For the text-containing cell, return its midpoint in (x, y) coordinate format. 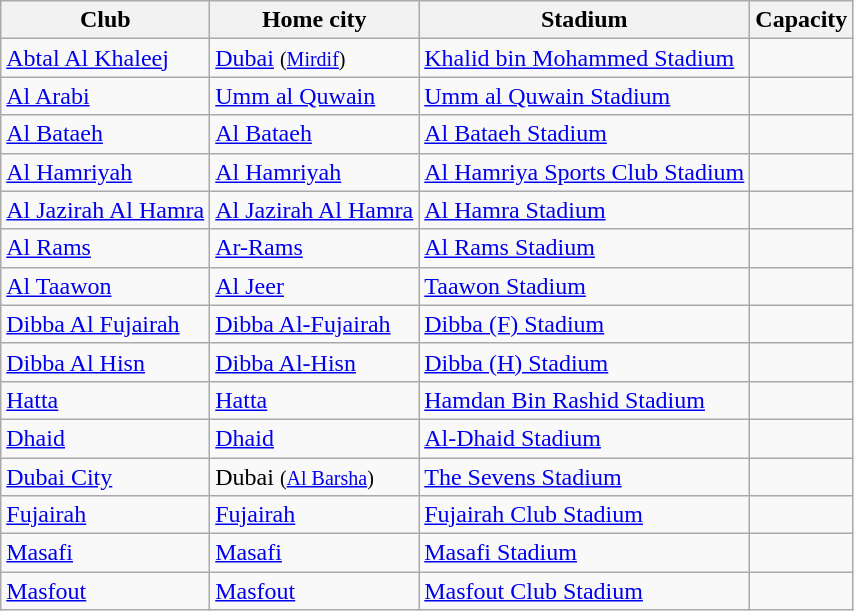
Home city (314, 20)
Al Taawon (106, 286)
Dibba Al-Hisn (314, 362)
Al Arabi (106, 96)
Dubai (Al Barsha) (314, 477)
The Sevens Stadium (584, 477)
Dibba Al-Fujairah (314, 324)
Dibba Al Fujairah (106, 324)
Dibba Al Hisn (106, 362)
Dubai (Mirdif) (314, 58)
Umm al Quwain Stadium (584, 96)
Abtal Al Khaleej (106, 58)
Masfout Club Stadium (584, 591)
Capacity (802, 20)
Club (106, 20)
Stadium (584, 20)
Masafi Stadium (584, 553)
Ar-Rams (314, 248)
Hamdan Bin Rashid Stadium (584, 400)
Al Hamra Stadium (584, 210)
Al-Dhaid Stadium (584, 438)
Dubai City (106, 477)
Al Jeer (314, 286)
Dibba (H) Stadium (584, 362)
Dibba (F) Stadium (584, 324)
Taawon Stadium (584, 286)
Khalid bin Mohammed Stadium (584, 58)
Al Rams (106, 248)
Al Bataeh Stadium (584, 134)
Al Hamriya Sports Club Stadium (584, 172)
Umm al Quwain (314, 96)
Al Rams Stadium (584, 248)
Fujairah Club Stadium (584, 515)
